Scan for the cell matching the given text and deliver its (x, y) coordinate at center. 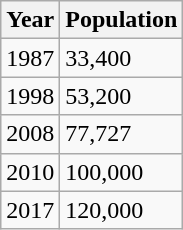
1987 (30, 58)
33,400 (122, 58)
2010 (30, 172)
2008 (30, 134)
2017 (30, 210)
100,000 (122, 172)
77,727 (122, 134)
53,200 (122, 96)
1998 (30, 96)
Year (30, 20)
120,000 (122, 210)
Population (122, 20)
